Scan for the cell matching the given text and deliver its [X, Y] coordinate at center. 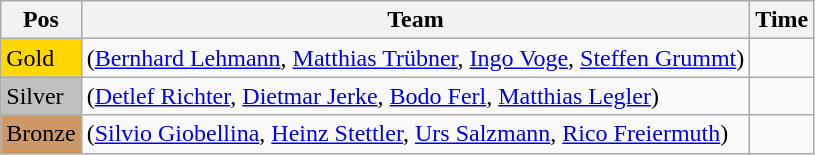
(Detlef Richter, Dietmar Jerke, Bodo Ferl, Matthias Legler) [416, 96]
Bronze [41, 134]
Gold [41, 58]
Team [416, 20]
Time [782, 20]
Silver [41, 96]
(Bernhard Lehmann, Matthias Trübner, Ingo Voge, Steffen Grummt) [416, 58]
(Silvio Giobellina, Heinz Stettler, Urs Salzmann, Rico Freiermuth) [416, 134]
Pos [41, 20]
